Extract the (X, Y) coordinate from the center of the cell holding the provided text.  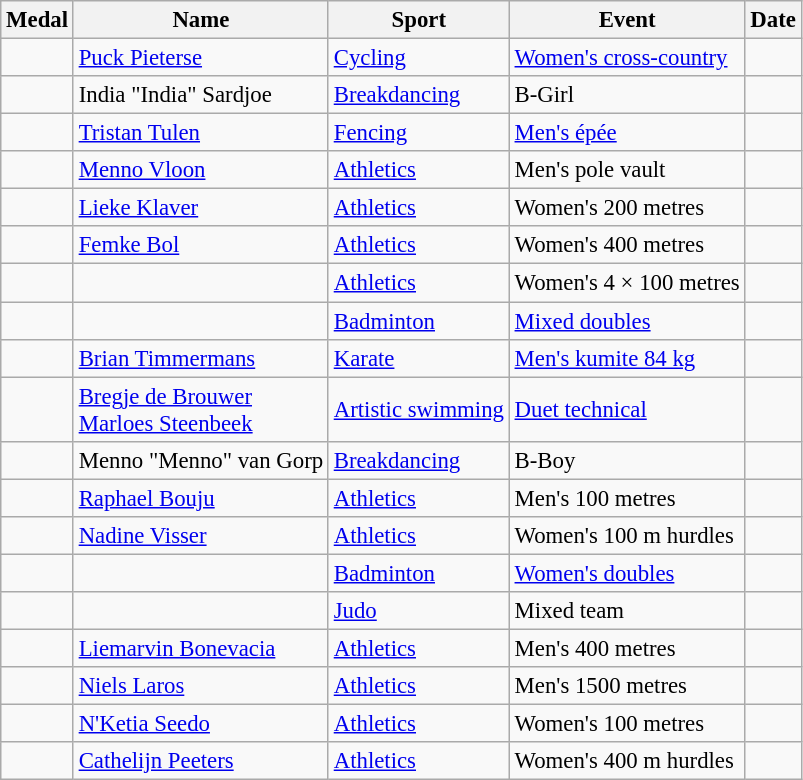
B-Girl (627, 95)
Niels Laros (200, 686)
Medal (38, 20)
Cycling (418, 58)
Event (627, 20)
Women's 200 metres (627, 208)
Judo (418, 611)
Sport (418, 20)
Fencing (418, 133)
Men's épée (627, 133)
Men's 1500 metres (627, 686)
Men's 400 metres (627, 648)
Nadine Visser (200, 536)
Puck Pieterse (200, 58)
N'Ketia Seedo (200, 724)
Liemarvin Bonevacia (200, 648)
Men's kumite 84 kg (627, 358)
Date (773, 20)
Women's 100 m hurdles (627, 536)
Mixed doubles (627, 321)
Men's pole vault (627, 170)
Lieke Klaver (200, 208)
Mixed team (627, 611)
B-Boy (627, 460)
Women's cross-country (627, 58)
Femke Bol (200, 245)
Women's 400 m hurdles (627, 761)
Menno "Menno" van Gorp (200, 460)
Women's doubles (627, 573)
Raphael Bouju (200, 498)
Name (200, 20)
Cathelijn Peeters (200, 761)
Women's 4 × 100 metres (627, 283)
Brian Timmermans (200, 358)
Artistic swimming (418, 410)
Menno Vloon (200, 170)
Karate (418, 358)
Duet technical (627, 410)
Men's 100 metres (627, 498)
Women's 100 metres (627, 724)
Women's 400 metres (627, 245)
India "India" Sardjoe (200, 95)
Tristan Tulen (200, 133)
Bregje de BrouwerMarloes Steenbeek (200, 410)
